Scan for the cell matching the given text and deliver its [x, y] coordinate at center. 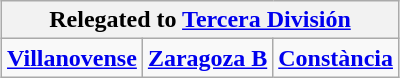
Relegated to Tercera División [200, 20]
Zaragoza B [207, 58]
Constància [336, 58]
Villanovense [72, 58]
